Return the [x, y] coordinate for the center point of the cell that contains the specified text.  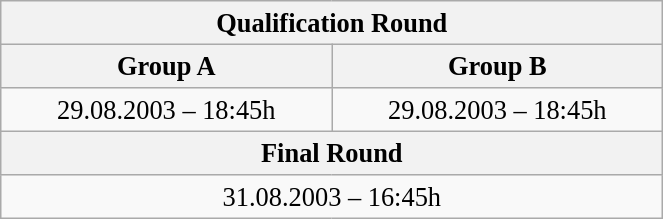
31.08.2003 – 16:45h [332, 197]
Group B [498, 66]
Qualification Round [332, 22]
Group A [166, 66]
Final Round [332, 153]
